Pinpoint the cell where the given text exists, returning its [X, Y] midpoint coordinate. 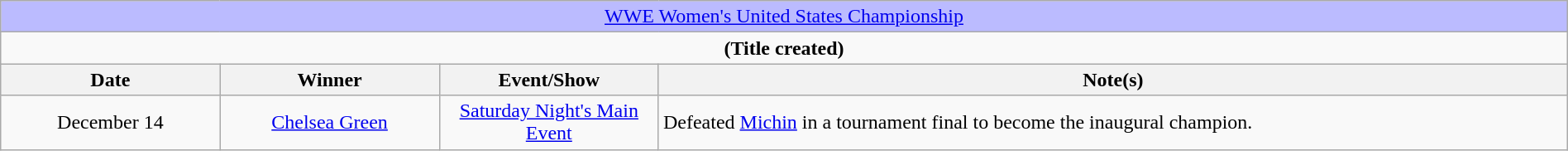
Winner [329, 80]
Date [111, 80]
December 14 [111, 123]
Note(s) [1113, 80]
Event/Show [549, 80]
Defeated Michin in a tournament final to become the inaugural champion. [1113, 123]
Saturday Night's Main Event [549, 123]
(Title created) [784, 48]
WWE Women's United States Championship [784, 17]
Chelsea Green [329, 123]
